Locate the cell with the specified text and output its (X, Y) center coordinate. 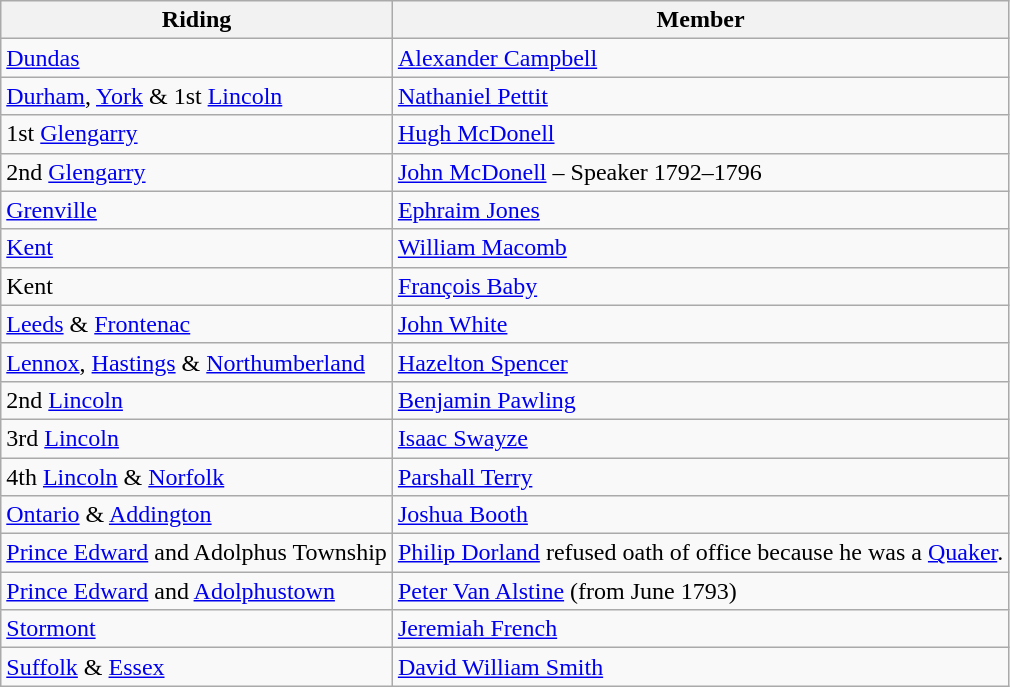
Prince Edward and Adolphustown (197, 591)
Member (700, 20)
Grenville (197, 210)
Philip Dorland refused oath of office because he was a Quaker. (700, 553)
Hugh McDonell (700, 134)
Benjamin Pawling (700, 400)
Peter Van Alstine (from June 1793) (700, 591)
Joshua Booth (700, 515)
Prince Edward and Adolphus Township (197, 553)
Ephraim Jones (700, 210)
Leeds & Frontenac (197, 324)
François Baby (700, 286)
Lennox, Hastings & Northumberland (197, 362)
Stormont (197, 629)
Hazelton Spencer (700, 362)
William Macomb (700, 248)
David William Smith (700, 667)
Parshall Terry (700, 477)
4th Lincoln & Norfolk (197, 477)
Nathaniel Pettit (700, 96)
2nd Glengarry (197, 172)
Ontario & Addington (197, 515)
Suffolk & Essex (197, 667)
Isaac Swayze (700, 438)
Dundas (197, 58)
1st Glengarry (197, 134)
John McDonell – Speaker 1792–1796 (700, 172)
Riding (197, 20)
John White (700, 324)
Alexander Campbell (700, 58)
2nd Lincoln (197, 400)
Jeremiah French (700, 629)
Durham, York & 1st Lincoln (197, 96)
3rd Lincoln (197, 438)
